Pinpoint the cell where the given text exists, returning its [x, y] midpoint coordinate. 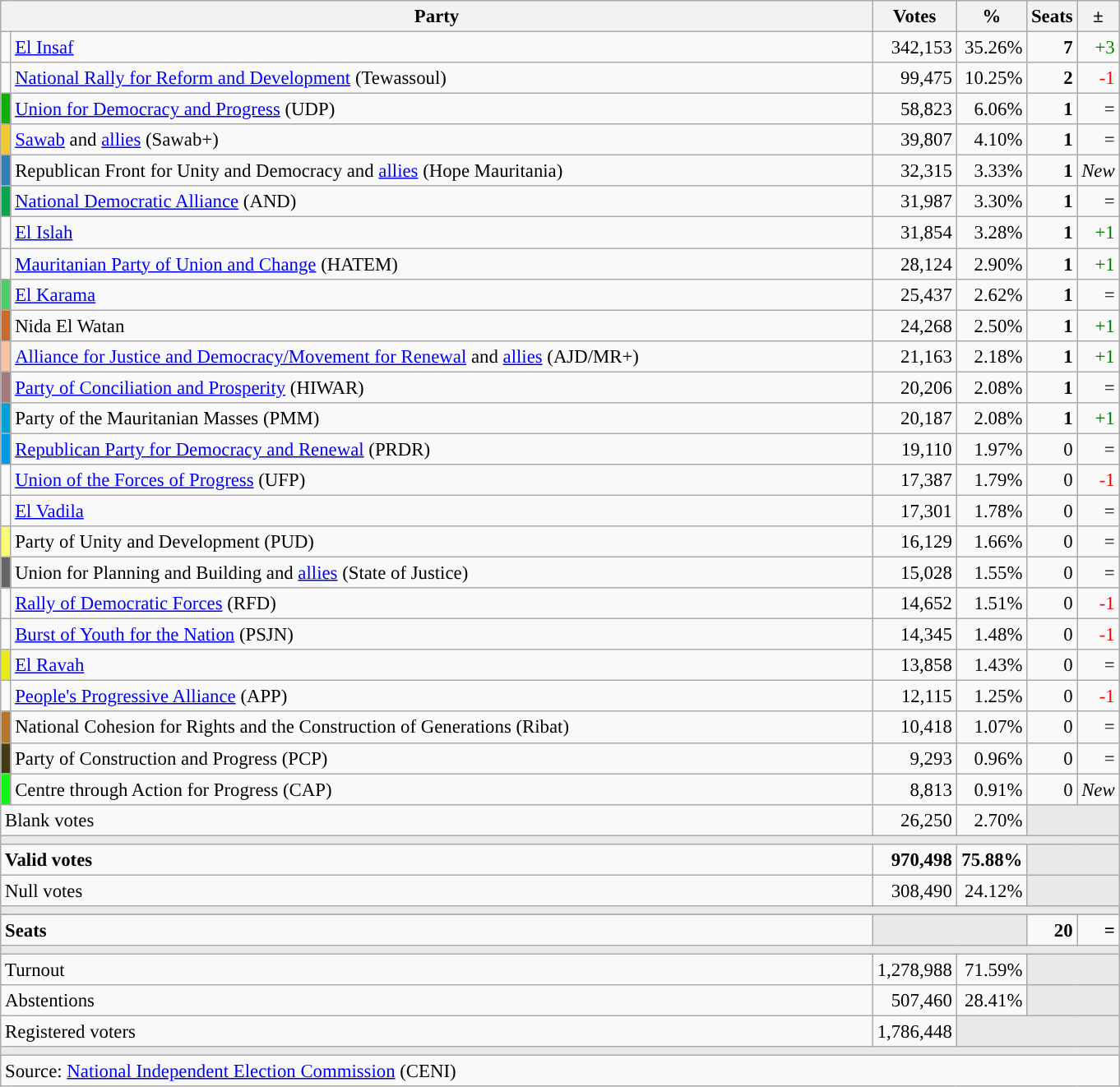
Registered voters [437, 1032]
32,315 [914, 171]
1.66% [992, 542]
2.90% [992, 264]
Republican Party for Democracy and Renewal (PRDR) [442, 449]
1.25% [992, 696]
9,293 [914, 758]
14,652 [914, 604]
31,854 [914, 233]
2 [1053, 78]
17,301 [914, 511]
308,490 [914, 890]
7 [1053, 48]
People's Progressive Alliance (APP) [442, 696]
2.62% [992, 294]
3.33% [992, 171]
6.06% [992, 109]
Mauritanian Party of Union and Change (HATEM) [442, 264]
1.07% [992, 728]
19,110 [914, 449]
El Vadila [442, 511]
10.25% [992, 78]
16,129 [914, 542]
14,345 [914, 635]
1.51% [992, 604]
2.70% [992, 820]
Votes [914, 16]
Party of Construction and Progress (PCP) [442, 758]
35.26% [992, 48]
28.41% [992, 1001]
12,115 [914, 696]
1.48% [992, 635]
342,153 [914, 48]
71.59% [992, 970]
20,206 [914, 387]
24,268 [914, 326]
National Democratic Alliance (AND) [442, 201]
10,418 [914, 728]
99,475 [914, 78]
Sawab and allies (Sawab+) [442, 140]
Burst of Youth for the Nation (PSJN) [442, 635]
El Karama [442, 294]
1.55% [992, 573]
Abstentions [437, 1001]
1.78% [992, 511]
1.79% [992, 480]
507,460 [914, 1001]
13,858 [914, 665]
El Insaf [442, 48]
1.97% [992, 449]
Rally of Democratic Forces (RFD) [442, 604]
El Islah [442, 233]
2.50% [992, 326]
3.28% [992, 233]
31,987 [914, 201]
970,498 [914, 860]
Turnout [437, 970]
% [992, 16]
2.18% [992, 356]
24.12% [992, 890]
± [1099, 16]
58,823 [914, 109]
26,250 [914, 820]
20,187 [914, 419]
25,437 [914, 294]
Centre through Action for Progress (CAP) [442, 789]
28,124 [914, 264]
1.43% [992, 665]
1,786,448 [914, 1032]
8,813 [914, 789]
Valid votes [437, 860]
Party of Conciliation and Prosperity (HIWAR) [442, 387]
17,387 [914, 480]
Alliance for Justice and Democracy/Movement for Renewal and allies (AJD/MR+) [442, 356]
Union for Democracy and Progress (UDP) [442, 109]
75.88% [992, 860]
20 [1053, 930]
1,278,988 [914, 970]
39,807 [914, 140]
Party of Unity and Development (PUD) [442, 542]
National Cohesion for Rights and the Construction of Generations (Ribat) [442, 728]
Union of the Forces of Progress (UFP) [442, 480]
Republican Front for Unity and Democracy and allies (Hope Mauritania) [442, 171]
Union for Planning and Building and allies (State of Justice) [442, 573]
4.10% [992, 140]
Null votes [437, 890]
Nida El Watan [442, 326]
Source: National Independent Election Commission (CENI) [560, 1071]
21,163 [914, 356]
Party [437, 16]
National Rally for Reform and Development (Tewassoul) [442, 78]
0.91% [992, 789]
Party of the Mauritanian Masses (PMM) [442, 419]
15,028 [914, 573]
El Ravah [442, 665]
Blank votes [437, 820]
+3 [1099, 48]
0.96% [992, 758]
3.30% [992, 201]
